Extract the (X, Y) coordinate from the center of the cell holding the provided text.  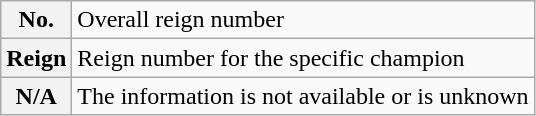
Overall reign number (303, 20)
Reign number for the specific champion (303, 58)
The information is not available or is unknown (303, 96)
N/A (36, 96)
Reign (36, 58)
No. (36, 20)
